Return the (x, y) coordinate for the center point of the cell that contains the specified text.  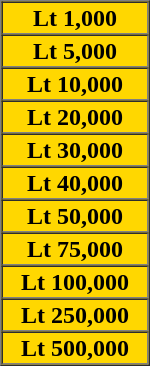
Lt 20,000 (76, 116)
Lt 50,000 (76, 216)
Lt 100,000 (76, 282)
Lt 5,000 (76, 50)
Lt 40,000 (76, 182)
Lt 10,000 (76, 84)
Lt 500,000 (76, 348)
Lt 75,000 (76, 248)
Lt 1,000 (76, 18)
Lt 250,000 (76, 314)
Lt 30,000 (76, 150)
